Find where the given text appears and provide that cell's center as [X, Y] coordinate. 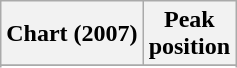
Peakposition [189, 34]
Chart (2007) [72, 34]
